Identify which cell holds the provided text, then report its (X, Y) central coordinate. 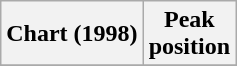
Chart (1998) (72, 34)
Peakposition (189, 34)
